Identify which cell holds the provided text, then report its (X, Y) central coordinate. 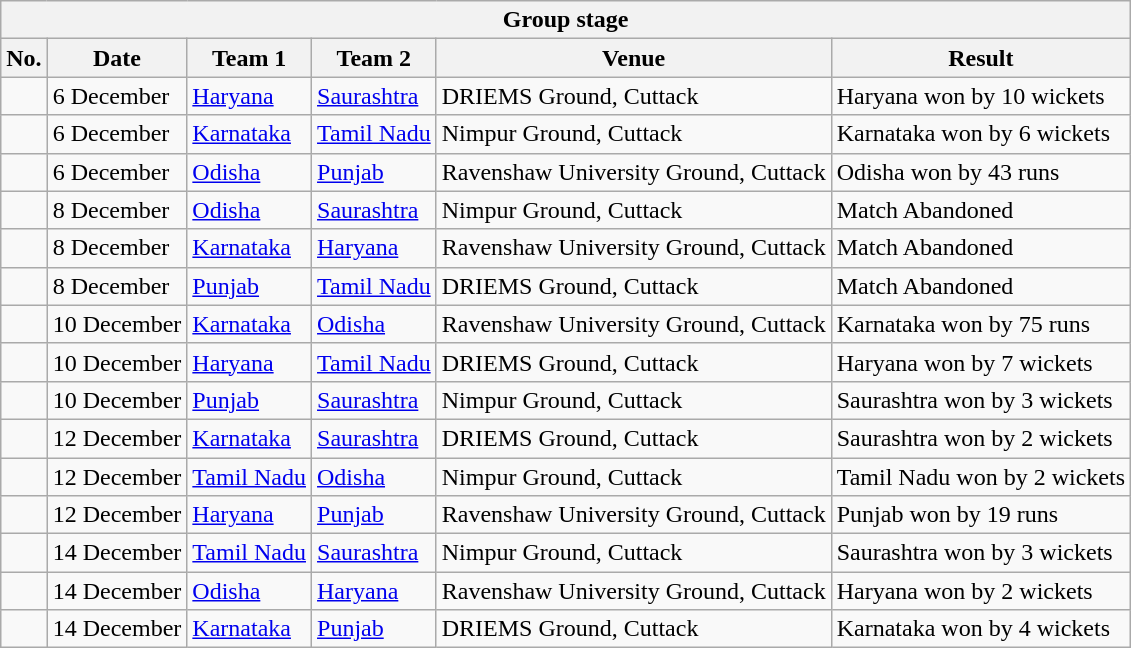
Haryana won by 10 wickets (980, 96)
Haryana won by 2 wickets (980, 591)
Karnataka won by 4 wickets (980, 629)
Haryana won by 7 wickets (980, 362)
Team 1 (250, 58)
No. (24, 58)
Result (980, 58)
Punjab won by 19 runs (980, 515)
Karnataka won by 75 runs (980, 324)
Date (117, 58)
Saurashtra won by 2 wickets (980, 438)
Team 2 (374, 58)
Group stage (566, 20)
Tamil Nadu won by 2 wickets (980, 477)
Karnataka won by 6 wickets (980, 134)
Odisha won by 43 runs (980, 172)
Venue (634, 58)
